Find where the given text appears and provide that cell's center as [X, Y] coordinate. 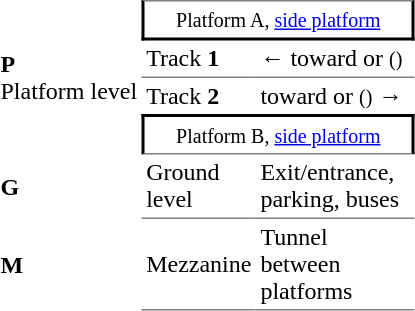
Platform B, side platform [278, 134]
Tunnel between platforms [336, 265]
Ground level [199, 186]
Platform A, side platform [278, 20]
Track 2 [199, 96]
Mezzanine [199, 265]
Track 1 [199, 59]
← toward or () [336, 59]
toward or () → [336, 96]
Exit/entrance, parking, buses [336, 186]
